Search for the cell housing the specified text and yield its (x, y) center coordinate. 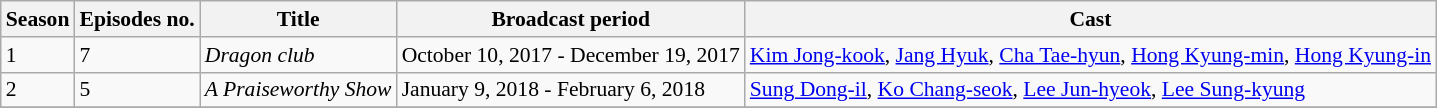
5 (136, 90)
Sung Dong-il, Ko Chang-seok, Lee Jun-hyeok, Lee Sung-kyung (1090, 90)
October 10, 2017 - December 19, 2017 (571, 55)
Episodes no. (136, 19)
1 (38, 55)
A Praiseworthy Show (298, 90)
Season (38, 19)
January 9, 2018 - February 6, 2018 (571, 90)
Title (298, 19)
2 (38, 90)
7 (136, 55)
Kim Jong-kook, Jang Hyuk, Cha Tae-hyun, Hong Kyung-min, Hong Kyung-in (1090, 55)
Broadcast period (571, 19)
Cast (1090, 19)
Dragon club (298, 55)
